Scan for the cell matching the given text and deliver its (x, y) coordinate at center. 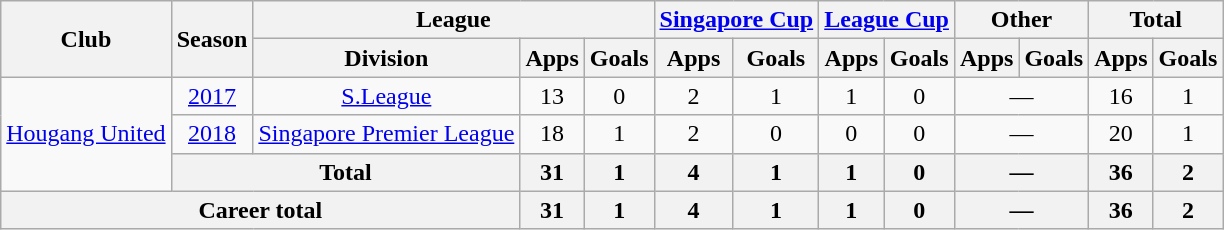
Singapore Premier League (386, 134)
20 (1121, 134)
S.League (386, 96)
2018 (212, 134)
Club (86, 39)
League (454, 20)
18 (552, 134)
Career total (260, 210)
Other (1021, 20)
13 (552, 96)
Singapore Cup (736, 20)
League Cup (887, 20)
Season (212, 39)
2017 (212, 96)
16 (1121, 96)
Hougang United (86, 134)
Division (386, 58)
